Identify which cell holds the provided text, then report its (X, Y) central coordinate. 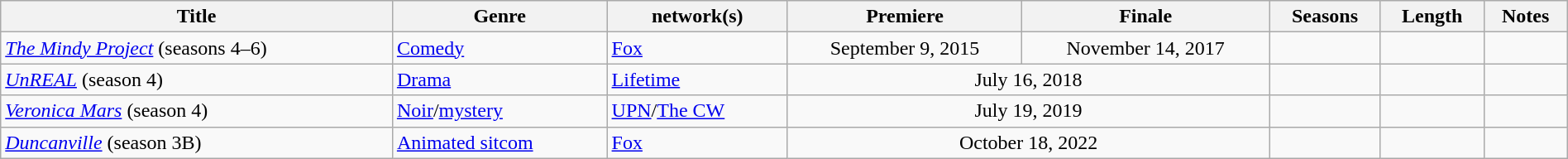
Genre (500, 17)
network(s) (697, 17)
Duncanville (season 3B) (197, 142)
Notes (1525, 17)
July 16, 2018 (1028, 79)
October 18, 2022 (1028, 142)
September 9, 2015 (905, 48)
Noir/mystery (500, 111)
Premiere (905, 17)
The Mindy Project (seasons 4–6) (197, 48)
Finale (1146, 17)
Seasons (1325, 17)
Length (1432, 17)
Drama (500, 79)
Lifetime (697, 79)
UnREAL (season 4) (197, 79)
Animated sitcom (500, 142)
November 14, 2017 (1146, 48)
Title (197, 17)
UPN/The CW (697, 111)
Veronica Mars (season 4) (197, 111)
July 19, 2019 (1028, 111)
Comedy (500, 48)
